Find where the given text appears and provide that cell's center as (x, y) coordinate. 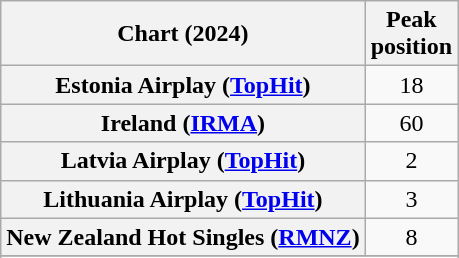
Peakposition (411, 34)
Chart (2024) (183, 34)
60 (411, 123)
18 (411, 85)
2 (411, 161)
Latvia Airplay (TopHit) (183, 161)
New Zealand Hot Singles (RMNZ) (183, 237)
Ireland (IRMA) (183, 123)
3 (411, 199)
Estonia Airplay (TopHit) (183, 85)
Lithuania Airplay (TopHit) (183, 199)
8 (411, 237)
